Capture the cell that displays the provided text and extract its [x, y] central coordinate. 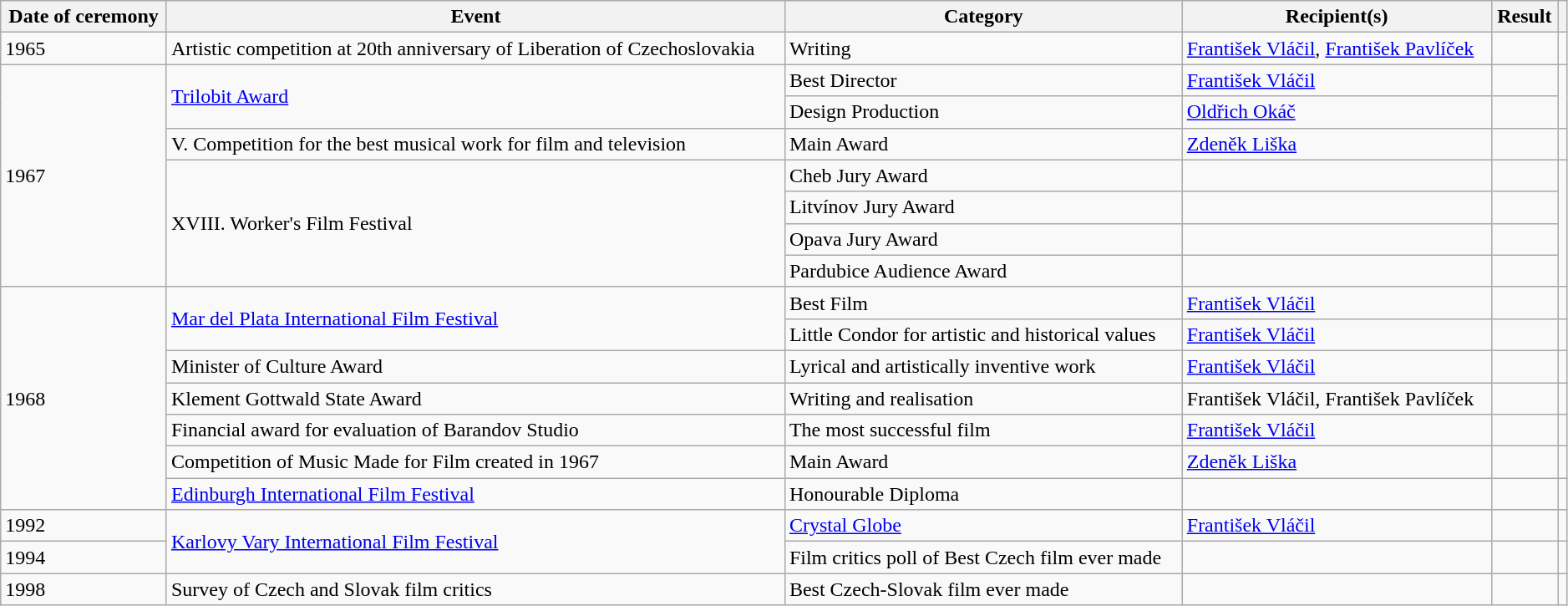
1968 [84, 398]
1992 [84, 526]
Minister of Culture Award [475, 366]
Opava Jury Award [983, 239]
Category [983, 17]
Survey of Czech and Slovak film critics [475, 589]
1998 [84, 589]
Date of ceremony [84, 17]
Mar del Plata International Film Festival [475, 318]
Result [1525, 17]
The most successful film [983, 430]
Best Director [983, 80]
Lyrical and artistically inventive work [983, 366]
Edinburgh International Film Festival [475, 494]
Pardubice Audience Award [983, 271]
Competition of Music Made for Film created in 1967 [475, 462]
Little Condor for artistic and historical values [983, 334]
Litvínov Jury Award [983, 207]
Crystal Globe [983, 526]
Financial award for evaluation of Barandov Studio [475, 430]
Oldřich Okáč [1337, 112]
1994 [84, 558]
Karlovy Vary International Film Festival [475, 542]
Recipient(s) [1337, 17]
Klement Gottwald State Award [475, 399]
Cheb Jury Award [983, 176]
Trilobit Award [475, 96]
Best Film [983, 303]
Best Czech-Slovak film ever made [983, 589]
Honourable Diploma [983, 494]
XVIII. Worker's Film Festival [475, 223]
Film critics poll of Best Czech film ever made [983, 558]
V. Competition for the best musical work for film and television [475, 144]
1967 [84, 176]
Design Production [983, 112]
Writing and realisation [983, 399]
1965 [84, 48]
Event [475, 17]
Artistic competition at 20th anniversary of Liberation of Czechoslovakia [475, 48]
Writing [983, 48]
